Return (x, y) of the center of cell containing provided text 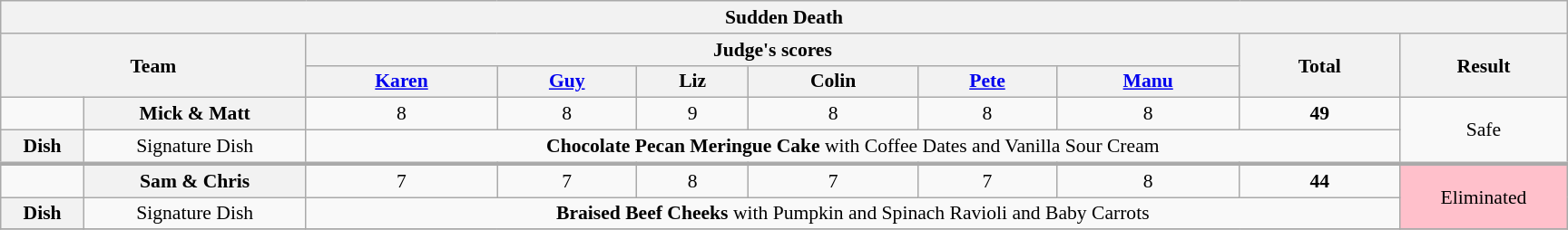
Guy (566, 81)
Liz (692, 81)
9 (692, 114)
Chocolate Pecan Meringue Cake with Coffee Dates and Vanilla Sour Cream (853, 147)
Eliminated (1485, 197)
Result (1485, 65)
Safe (1485, 130)
49 (1319, 114)
Manu (1149, 81)
Sudden Death (784, 17)
Team (153, 65)
Colin (833, 81)
Sam & Chris (194, 181)
Pete (987, 81)
Karen (401, 81)
Judge's scores (773, 50)
Total (1319, 65)
Mick & Matt (194, 114)
44 (1319, 181)
Braised Beef Cheeks with Pumpkin and Spinach Ravioli and Baby Carrots (853, 214)
